Return the [x, y] coordinate for the center point of the cell that contains the specified text.  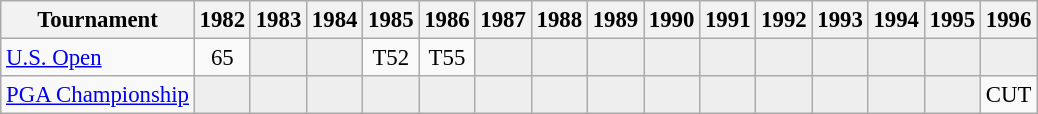
1993 [840, 20]
1996 [1008, 20]
1990 [672, 20]
1984 [335, 20]
1989 [615, 20]
T52 [391, 58]
CUT [1008, 95]
Tournament [98, 20]
U.S. Open [98, 58]
1995 [952, 20]
PGA Championship [98, 95]
T55 [447, 58]
1992 [784, 20]
1987 [503, 20]
1983 [278, 20]
1991 [728, 20]
1988 [559, 20]
1986 [447, 20]
65 [222, 58]
1985 [391, 20]
1982 [222, 20]
1994 [896, 20]
